Pinpoint the cell where the given text exists, returning its (x, y) midpoint coordinate. 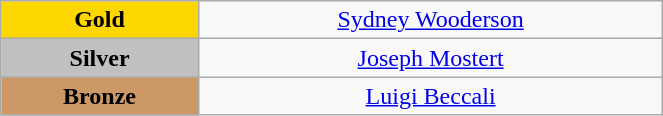
Joseph Mostert (430, 58)
Gold (100, 20)
Luigi Beccali (430, 96)
Bronze (100, 96)
Sydney Wooderson (430, 20)
Silver (100, 58)
